Identify which cell holds the provided text, then report its (x, y) central coordinate. 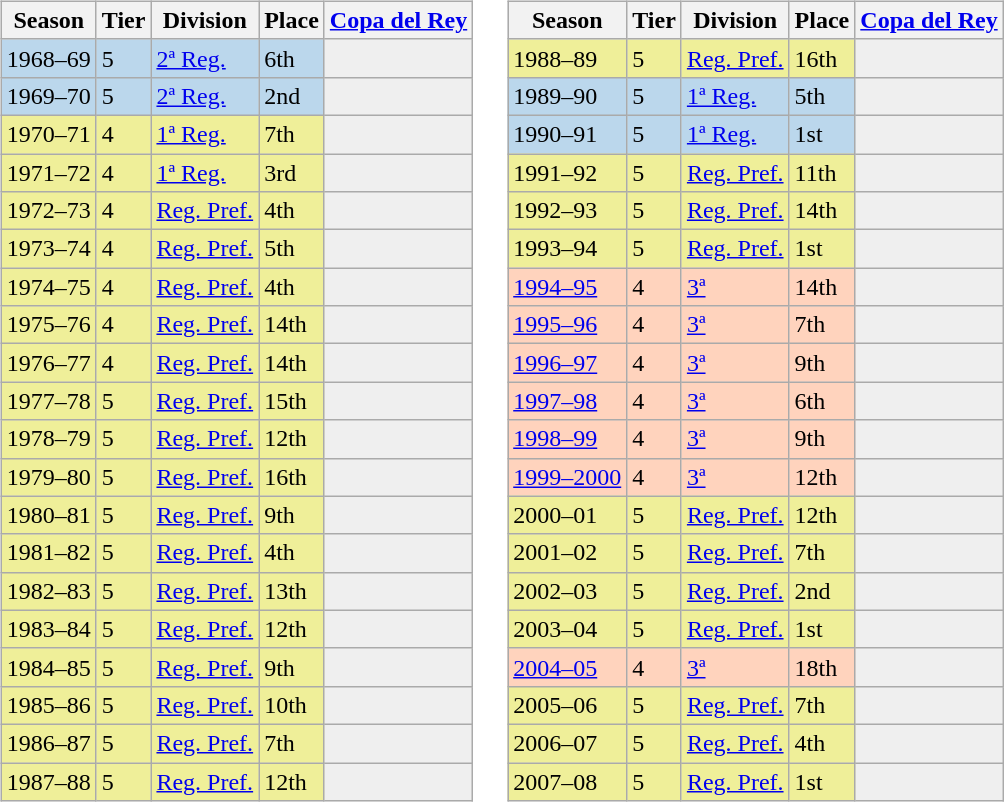
1971–72 (48, 173)
1982–83 (48, 591)
1968–69 (48, 58)
1978–79 (48, 439)
1973–74 (48, 249)
15th (292, 401)
2003–04 (568, 629)
1999–2000 (568, 477)
2007–08 (568, 781)
1970–71 (48, 134)
1984–85 (48, 667)
2004–05 (568, 667)
1986–87 (48, 743)
1998–99 (568, 439)
1974–75 (48, 287)
1996–97 (568, 363)
1988–89 (568, 58)
1991–92 (568, 173)
1969–70 (48, 96)
2006–07 (568, 743)
1987–88 (48, 781)
2002–03 (568, 591)
1981–82 (48, 553)
2001–02 (568, 553)
10th (292, 705)
1983–84 (48, 629)
1993–94 (568, 249)
1976–77 (48, 363)
1995–96 (568, 325)
1992–93 (568, 211)
1997–98 (568, 401)
1989–90 (568, 96)
1985–86 (48, 705)
1980–81 (48, 515)
13th (292, 591)
18th (822, 667)
1972–73 (48, 211)
11th (822, 173)
1975–76 (48, 325)
1977–78 (48, 401)
3rd (292, 173)
1990–91 (568, 134)
1994–95 (568, 287)
1979–80 (48, 477)
2005–06 (568, 705)
2000–01 (568, 515)
